Return [X, Y] of the center of cell containing provided text 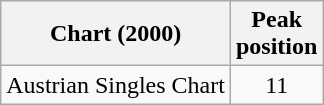
11 [276, 85]
Peakposition [276, 34]
Austrian Singles Chart [116, 85]
Chart (2000) [116, 34]
